For the text-containing cell, return its midpoint in [X, Y] coordinate format. 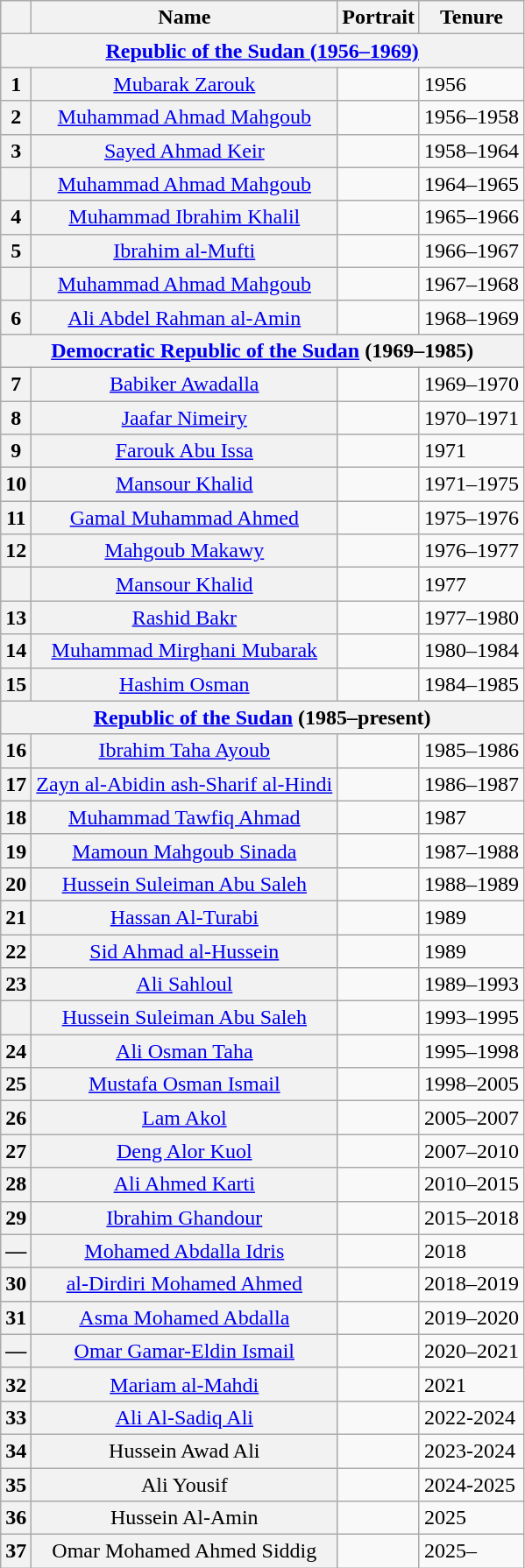
19 [16, 851]
Ibrahim al-Mufti [184, 251]
6 [16, 317]
2025– [472, 1551]
1977 [472, 584]
2020–2021 [472, 1351]
Ibrahim Taha Ayoub [184, 751]
Mohamed Abdalla Idris [184, 1251]
Lam Akol [184, 1118]
Ali Yousif [184, 1485]
11 [16, 518]
8 [16, 418]
1956 [472, 84]
2 [16, 117]
37 [16, 1551]
2021 [472, 1384]
Portrait [379, 18]
28 [16, 1184]
14 [16, 651]
al-Dirdiri Mohamed Ahmed [184, 1284]
Zayn al-Abidin ash-Sharif al-Hindi [184, 784]
34 [16, 1451]
Democratic Republic of the Sudan (1969–1985) [263, 350]
20 [16, 884]
12 [16, 551]
Mahgoub Makawy [184, 551]
2023-2024 [472, 1451]
21 [16, 917]
5 [16, 251]
Ali Al-Sadiq Ali [184, 1417]
4 [16, 217]
1986–1987 [472, 784]
9 [16, 451]
1971 [472, 451]
2005–2007 [472, 1118]
1980–1984 [472, 651]
Jaafar Nimeiry [184, 418]
1993–1995 [472, 1018]
1976–1977 [472, 551]
26 [16, 1118]
15 [16, 684]
1987–1988 [472, 851]
Omar Gamar-Eldin Ismail [184, 1351]
1985–1986 [472, 751]
Ali Osman Taha [184, 1051]
Gamal Muhammad Ahmed [184, 518]
16 [16, 751]
Muhammad Mirghani Mubarak [184, 651]
1958–1964 [472, 151]
Muhammad Tawfiq Ahmad [184, 817]
1977–1980 [472, 618]
2024-2025 [472, 1485]
Sid Ahmad al-Hussein [184, 950]
1966–1967 [472, 251]
1971–1975 [472, 484]
2018 [472, 1251]
1968–1969 [472, 317]
Farouk Abu Issa [184, 451]
31 [16, 1317]
Republic of the Sudan (1956–1969) [263, 51]
23 [16, 985]
2019–2020 [472, 1317]
Omar Mohamed Ahmed Siddig [184, 1551]
36 [16, 1518]
2015–2018 [472, 1218]
1984–1985 [472, 684]
1969–1970 [472, 384]
1987 [472, 817]
1989–1993 [472, 985]
1965–1966 [472, 217]
22 [16, 950]
Ali Abdel Rahman al-Amin [184, 317]
33 [16, 1417]
2025 [472, 1518]
1998–2005 [472, 1084]
2022-2024 [472, 1417]
Name [184, 18]
1975–1976 [472, 518]
7 [16, 384]
Mamoun Mahgoub Sinada [184, 851]
1995–1998 [472, 1051]
Muhammad Ibrahim Khalil [184, 217]
1 [16, 84]
Hassan Al-Turabi [184, 917]
1970–1971 [472, 418]
Ali Sahloul [184, 985]
Hussein Al-Amin [184, 1518]
1964–1965 [472, 184]
2018–2019 [472, 1284]
Rashid Bakr [184, 618]
17 [16, 784]
29 [16, 1218]
10 [16, 484]
Mubarak Zarouk [184, 84]
1956–1958 [472, 117]
1988–1989 [472, 884]
27 [16, 1151]
Republic of the Sudan (1985–present) [263, 717]
Mustafa Osman Ismail [184, 1084]
Tenure [472, 18]
Ali Ahmed Karti [184, 1184]
Hussein Awad Ali [184, 1451]
2007–2010 [472, 1151]
Asma Mohamed Abdalla [184, 1317]
13 [16, 618]
3 [16, 151]
Mariam al-Mahdi [184, 1384]
25 [16, 1084]
Deng Alor Kuol [184, 1151]
18 [16, 817]
35 [16, 1485]
Hashim Osman [184, 684]
Sayed Ahmad Keir [184, 151]
Babiker Awadalla [184, 384]
32 [16, 1384]
Ibrahim Ghandour [184, 1218]
1967–1968 [472, 284]
30 [16, 1284]
24 [16, 1051]
2010–2015 [472, 1184]
